Return the [X, Y] coordinate for the center point of the cell that contains the specified text.  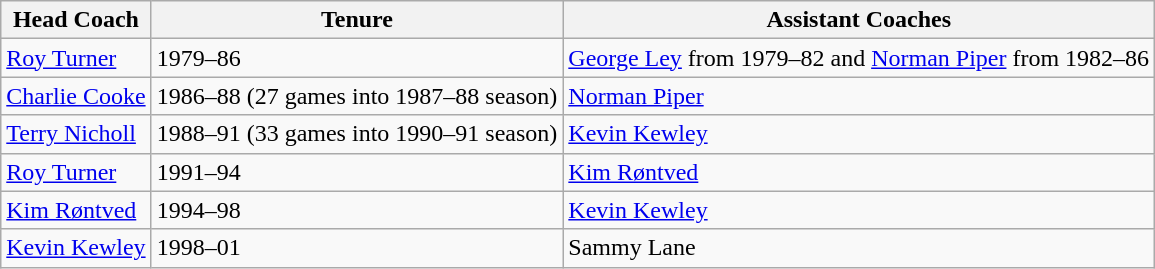
Head Coach [76, 20]
Tenure [357, 20]
Terry Nicholl [76, 134]
Assistant Coaches [859, 20]
1991–94 [357, 172]
1998–01 [357, 248]
1988–91 (33 games into 1990–91 season) [357, 134]
1994–98 [357, 210]
George Ley from 1979–82 and Norman Piper from 1982–86 [859, 58]
Sammy Lane [859, 248]
1986–88 (27 games into 1987–88 season) [357, 96]
Charlie Cooke [76, 96]
Norman Piper [859, 96]
1979–86 [357, 58]
